Locate the cell with the specified text and output its [X, Y] center coordinate. 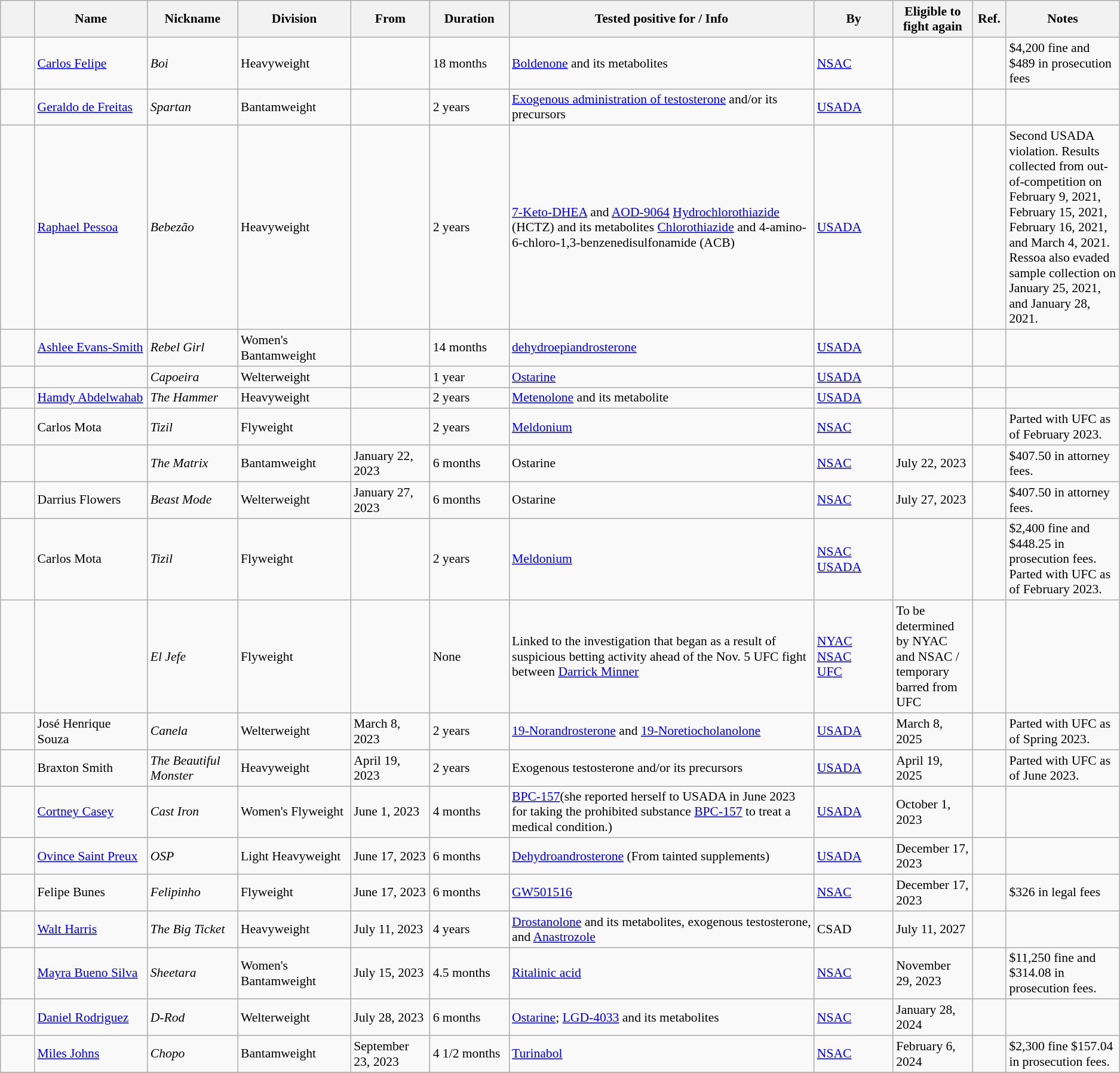
Canela [192, 731]
Beast Mode [192, 499]
Parted with UFC as of June 2023. [1062, 768]
January 22, 2023 [390, 464]
Boldenone and its metabolites [662, 63]
Ref. [989, 19]
Name [91, 19]
7-Keto-DHEA and AOD-9064 Hydrochlorothiazide (HCTZ) and its metabolites Chlorothiazide and 4-amino-6-chloro-1,3-benzenedisulfonamide (ACB) [662, 228]
Drostanolone and its metabolites, exogenous testosterone, and Anastrozole [662, 930]
Exogenous testosterone and/or its precursors [662, 768]
July 11, 2023 [390, 930]
$4,200 fine and $489 in prosecution fees [1062, 63]
Darrius Flowers [91, 499]
Metenolone and its metabolite [662, 398]
April 19, 2025 [932, 768]
NSACUSADA [854, 559]
Carlos Felipe [91, 63]
From [390, 19]
Turinabol [662, 1054]
CSAD [854, 930]
14 months [470, 348]
Mayra Bueno Silva [91, 974]
To be determined by NYAC and NSAC / temporary barred from UFC [932, 657]
Duration [470, 19]
The Beautiful Monster [192, 768]
July 27, 2023 [932, 499]
March 8, 2025 [932, 731]
Ritalinic acid [662, 974]
Geraldo de Freitas [91, 108]
Felipe Bunes [91, 893]
GW501516 [662, 893]
Daniel Rodriguez [91, 1018]
Sheetara [192, 974]
4.5 months [470, 974]
September 23, 2023 [390, 1054]
April 19, 2023 [390, 768]
Parted with UFC as of Spring 2023. [1062, 731]
February 6, 2024 [932, 1054]
Bebezão [192, 228]
November 29, 2023 [932, 974]
Capoeira [192, 377]
Notes [1062, 19]
March 8, 2023 [390, 731]
Light Heavyweight [294, 857]
None [470, 657]
Felipinho [192, 893]
18 months [470, 63]
OSP [192, 857]
The Matrix [192, 464]
$11,250 fine and $314.08 in prosecution fees. [1062, 974]
Cast Iron [192, 813]
$2,300 fine $157.04 in prosecution fees. [1062, 1054]
Braxton Smith [91, 768]
1 year [470, 377]
Linked to the investigation that began as a result of suspicious betting activity ahead of the Nov. 5 UFC fight between Darrick Minner [662, 657]
Dehydroandrosterone (From tainted supplements) [662, 857]
Tested positive for / Info [662, 19]
Raphael Pessoa [91, 228]
January 28, 2024 [932, 1018]
El Jefe [192, 657]
4 years [470, 930]
$2,400 fine and $448.25 in prosecution fees.Parted with UFC as of February 2023. [1062, 559]
4 months [470, 813]
Ostarine; LGD-4033 and its metabolites [662, 1018]
October 1, 2023 [932, 813]
Eligible to fight again [932, 19]
January 27, 2023 [390, 499]
July 11, 2027 [932, 930]
The Hammer [192, 398]
The Big Ticket [192, 930]
Parted with UFC as of February 2023. [1062, 427]
Miles Johns [91, 1054]
$326 in legal fees [1062, 893]
July 28, 2023 [390, 1018]
By [854, 19]
NYACNSACUFC [854, 657]
Boi [192, 63]
July 15, 2023 [390, 974]
Women's Flyweight [294, 813]
Ovince Saint Preux [91, 857]
Division [294, 19]
July 22, 2023 [932, 464]
BPC-157(she reported herself to USADA in June 2023 for taking the prohibited substance BPC-157 to treat a medical condition.) [662, 813]
Exogenous administration of testosterone and/or its precursors [662, 108]
Ashlee Evans-Smith [91, 348]
19-Norandrosterone and 19-Noretiocholanolone [662, 731]
Rebel Girl [192, 348]
José Henrique Souza [91, 731]
D-Rod [192, 1018]
Cortney Casey [91, 813]
Chopo [192, 1054]
Walt Harris [91, 930]
Nickname [192, 19]
4 1/2 months [470, 1054]
Spartan [192, 108]
dehydroepiandrosterone [662, 348]
June 1, 2023 [390, 813]
Hamdy Abdelwahab [91, 398]
